Search for the cell housing the specified text and yield its [X, Y] center coordinate. 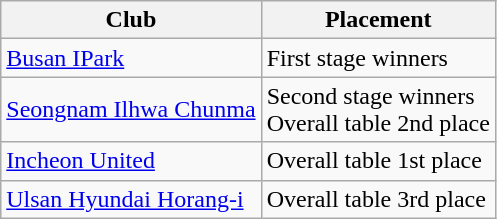
Busan IPark [131, 58]
Overall table 1st place [378, 161]
Overall table 3rd place [378, 199]
Ulsan Hyundai Horang-i [131, 199]
First stage winners [378, 58]
Second stage winnersOverall table 2nd place [378, 110]
Incheon United [131, 161]
Club [131, 20]
Placement [378, 20]
Seongnam Ilhwa Chunma [131, 110]
